Provide the (X, Y) coordinate of the cell's center where the given text is located.  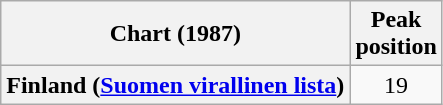
Chart (1987) (176, 34)
19 (396, 85)
Peakposition (396, 34)
Finland (Suomen virallinen lista) (176, 85)
